For the text-containing cell, return its midpoint in (X, Y) coordinate format. 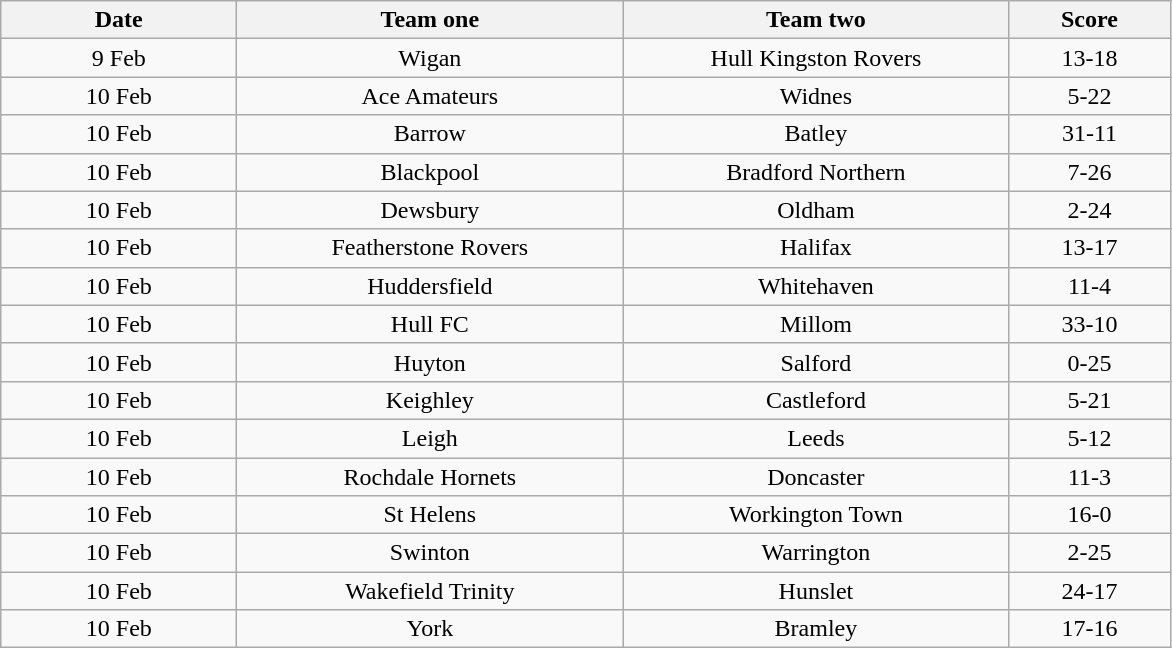
Barrow (430, 134)
2-24 (1090, 210)
17-16 (1090, 629)
Millom (816, 324)
13-17 (1090, 248)
31-11 (1090, 134)
Leigh (430, 438)
11-4 (1090, 286)
Oldham (816, 210)
5-22 (1090, 96)
Ace Amateurs (430, 96)
Leeds (816, 438)
Batley (816, 134)
Swinton (430, 553)
13-18 (1090, 58)
Bramley (816, 629)
Doncaster (816, 477)
Team one (430, 20)
Wigan (430, 58)
Hull FC (430, 324)
5-12 (1090, 438)
Team two (816, 20)
Score (1090, 20)
Featherstone Rovers (430, 248)
Keighley (430, 400)
5-21 (1090, 400)
Widnes (816, 96)
Wakefield Trinity (430, 591)
2-25 (1090, 553)
Salford (816, 362)
Dewsbury (430, 210)
11-3 (1090, 477)
Halifax (816, 248)
0-25 (1090, 362)
Whitehaven (816, 286)
Warrington (816, 553)
Rochdale Hornets (430, 477)
7-26 (1090, 172)
Bradford Northern (816, 172)
Date (119, 20)
Huddersfield (430, 286)
Workington Town (816, 515)
9 Feb (119, 58)
York (430, 629)
Huyton (430, 362)
Castleford (816, 400)
St Helens (430, 515)
Blackpool (430, 172)
24-17 (1090, 591)
Hunslet (816, 591)
33-10 (1090, 324)
Hull Kingston Rovers (816, 58)
16-0 (1090, 515)
